Find where the given text appears and provide that cell's center as (X, Y) coordinate. 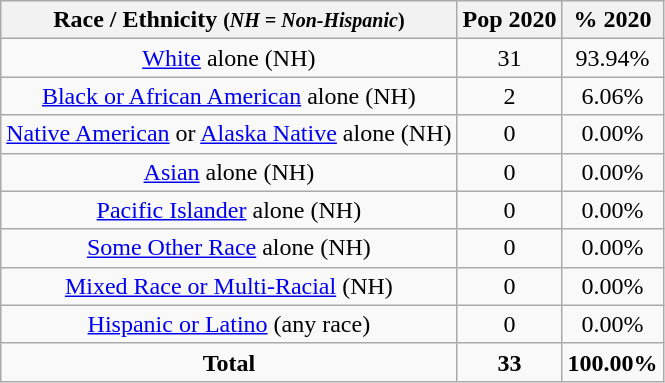
Pacific Islander alone (NH) (229, 210)
% 2020 (612, 20)
Pop 2020 (510, 20)
2 (510, 96)
Race / Ethnicity (NH = Non-Hispanic) (229, 20)
White alone (NH) (229, 58)
31 (510, 58)
Some Other Race alone (NH) (229, 248)
Asian alone (NH) (229, 172)
33 (510, 362)
6.06% (612, 96)
Hispanic or Latino (any race) (229, 324)
100.00% (612, 362)
93.94% (612, 58)
Total (229, 362)
Native American or Alaska Native alone (NH) (229, 134)
Black or African American alone (NH) (229, 96)
Mixed Race or Multi-Racial (NH) (229, 286)
